Extract the [X, Y] coordinate from the center of the cell holding the provided text.  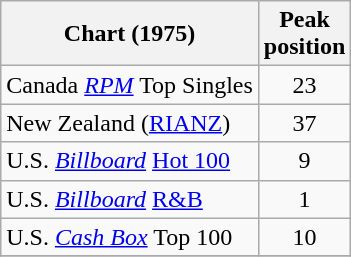
New Zealand (RIANZ) [130, 123]
1 [304, 199]
U.S. Billboard Hot 100 [130, 161]
U.S. Billboard R&B [130, 199]
23 [304, 85]
Peakposition [304, 34]
Chart (1975) [130, 34]
37 [304, 123]
U.S. Cash Box Top 100 [130, 237]
9 [304, 161]
10 [304, 237]
Canada RPM Top Singles [130, 85]
